Search for the cell housing the specified text and yield its [X, Y] center coordinate. 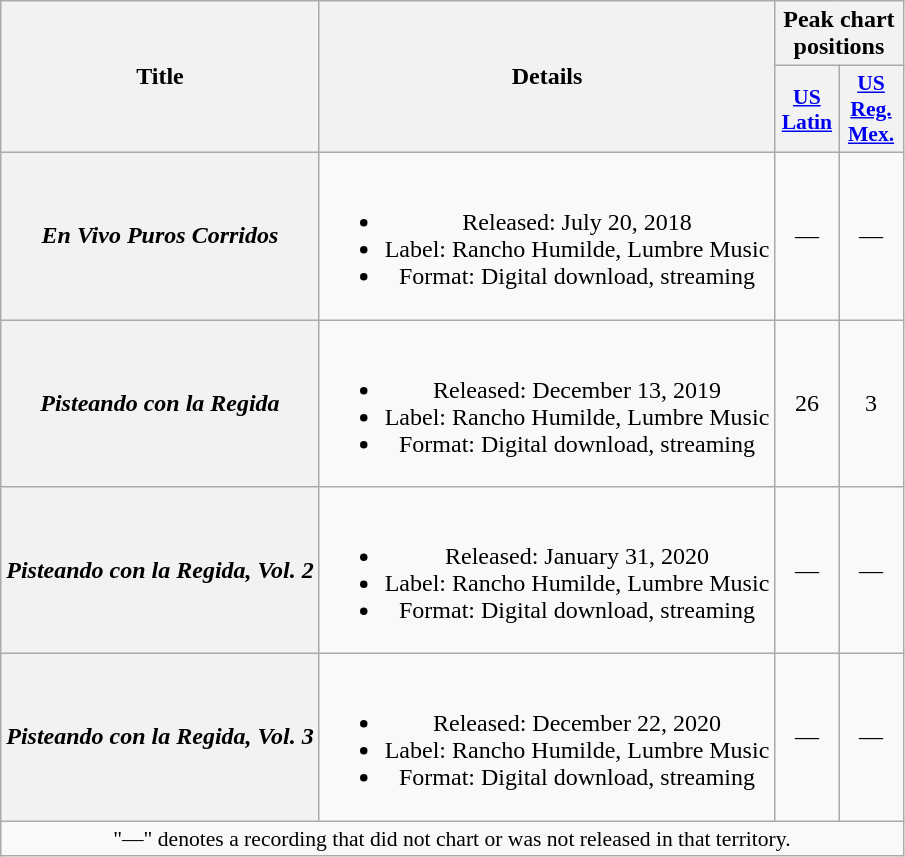
Pisteando con la Regida [160, 404]
En Vivo Puros Corridos [160, 236]
Title [160, 77]
"—" denotes a recording that did not chart or was not released in that territory. [452, 839]
Details [547, 77]
USReg.Mex. [871, 110]
USLatin [807, 110]
Pisteando con la Regida, Vol. 3 [160, 738]
26 [807, 404]
3 [871, 404]
Released: January 31, 2020Label: Rancho Humilde, Lumbre MusicFormat: Digital download, streaming [547, 570]
Pisteando con la Regida, Vol. 2 [160, 570]
Released: December 22, 2020Label: Rancho Humilde, Lumbre MusicFormat: Digital download, streaming [547, 738]
Peak chart positions [839, 34]
Released: July 20, 2018Label: Rancho Humilde, Lumbre MusicFormat: Digital download, streaming [547, 236]
Released: December 13, 2019Label: Rancho Humilde, Lumbre MusicFormat: Digital download, streaming [547, 404]
